For the text-containing cell, return its midpoint in (x, y) coordinate format. 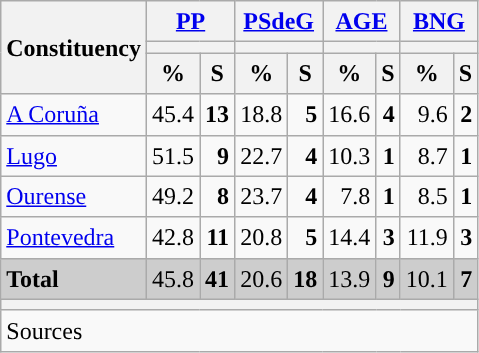
14.4 (350, 238)
8 (218, 196)
41 (218, 278)
Total (74, 278)
Sources (240, 330)
9.6 (426, 114)
18 (306, 278)
Constituency (74, 48)
Lugo (74, 156)
49.2 (172, 196)
8.7 (426, 156)
13 (218, 114)
10.3 (350, 156)
BNG (438, 22)
13.9 (350, 278)
Pontevedra (74, 238)
11.9 (426, 238)
42.8 (172, 238)
2 (465, 114)
10.1 (426, 278)
PSdeG (279, 22)
AGE (362, 22)
18.8 (262, 114)
A Coruña (74, 114)
20.6 (262, 278)
23.7 (262, 196)
20.8 (262, 238)
11 (218, 238)
51.5 (172, 156)
16.6 (350, 114)
PP (190, 22)
8.5 (426, 196)
7.8 (350, 196)
45.8 (172, 278)
Ourense (74, 196)
22.7 (262, 156)
7 (465, 278)
45.4 (172, 114)
